Detect which cell encompasses the target text, then output its (x, y) center coordinate. 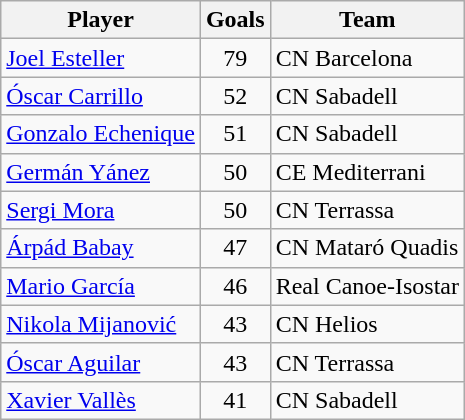
CN Barcelona (367, 58)
Sergi Mora (101, 210)
Goals (235, 20)
CE Mediterrani (367, 172)
Xavier Vallès (101, 400)
Player (101, 20)
Mario García (101, 286)
52 (235, 96)
CN Helios (367, 324)
Óscar Carrillo (101, 96)
47 (235, 248)
Real Canoe-Isostar (367, 286)
Nikola Mijanović (101, 324)
Gonzalo Echenique (101, 134)
Germán Yánez (101, 172)
Team (367, 20)
46 (235, 286)
41 (235, 400)
Joel Esteller (101, 58)
Árpád Babay (101, 248)
51 (235, 134)
Óscar Aguilar (101, 362)
79 (235, 58)
CN Mataró Quadis (367, 248)
